Capture the cell that displays the provided text and extract its (X, Y) central coordinate. 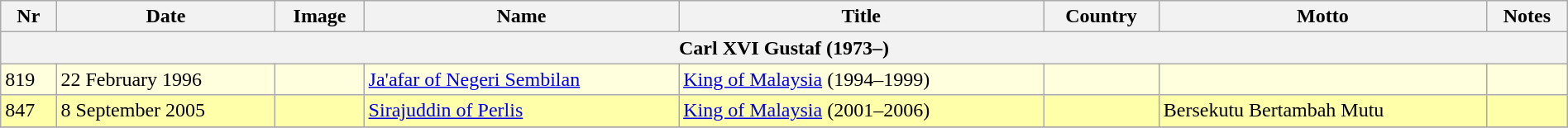
Name (521, 17)
819 (28, 79)
Nr (28, 17)
Notes (1527, 17)
Bersekutu Bertambah Mutu (1322, 111)
Carl XVI Gustaf (1973–) (784, 48)
Ja'afar of Negeri Sembilan (521, 79)
Sirajuddin of Perlis (521, 111)
22 February 1996 (165, 79)
Motto (1322, 17)
King of Malaysia (2001–2006) (862, 111)
King of Malaysia (1994–1999) (862, 79)
847 (28, 111)
Image (319, 17)
8 September 2005 (165, 111)
Date (165, 17)
Country (1102, 17)
Title (862, 17)
